Identify which cell holds the provided text, then report its [x, y] central coordinate. 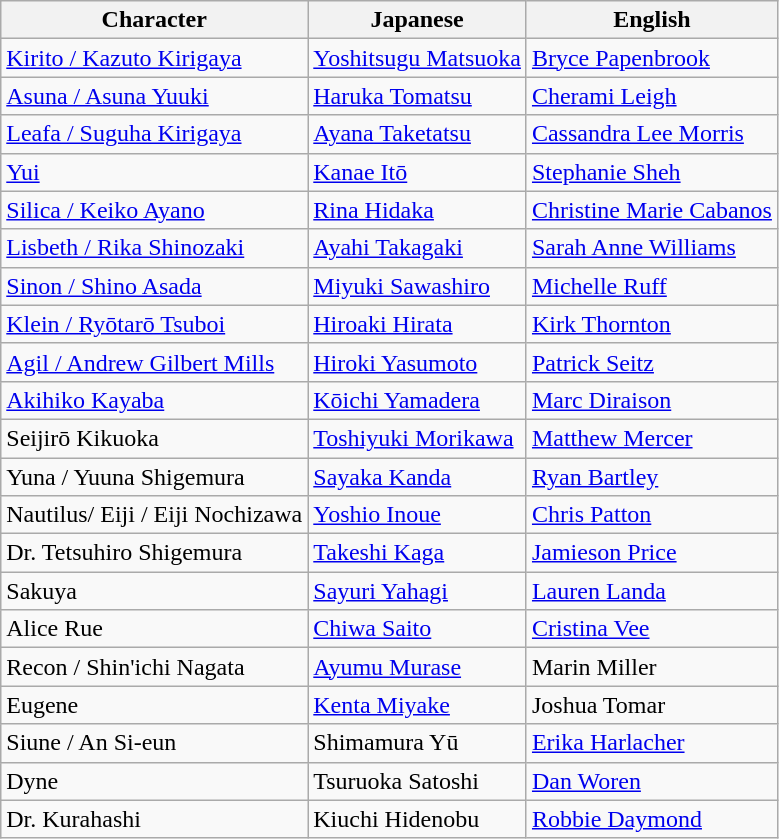
Tsuruoka Satoshi [418, 781]
Nautilus/ Eiji / Eiji Nochizawa [154, 515]
Chiwa Saito [418, 629]
Sinon / Shino Asada [154, 286]
Dr. Tetsuhiro Shigemura [154, 553]
Michelle Ruff [652, 286]
Shimamura Yū [418, 743]
Kanae Itō [418, 172]
Sayuri Yahagi [418, 591]
Cassandra Lee Morris [652, 134]
Yuna / Yuuna Shigemura [154, 477]
Matthew Mercer [652, 438]
Haruka Tomatsu [418, 96]
Asuna / Asuna Yuuki [154, 96]
Cherami Leigh [652, 96]
Klein / Ryōtarō Tsuboi [154, 324]
Siune / An Si-eun [154, 743]
Lauren Landa [652, 591]
Toshiyuki Morikawa [418, 438]
Agil / Andrew Gilbert Mills [154, 362]
Chris Patton [652, 515]
Yoshio Inoue [418, 515]
Patrick Seitz [652, 362]
Robbie Daymond [652, 819]
Ayumu Murase [418, 667]
Sayaka Kanda [418, 477]
Cristina Vee [652, 629]
Yoshitsugu Matsuoka [418, 58]
Takeshi Kaga [418, 553]
English [652, 20]
Christine Marie Cabanos [652, 210]
Yui [154, 172]
Alice Rue [154, 629]
Rina Hidaka [418, 210]
Hiroaki Hirata [418, 324]
Ayahi Takagaki [418, 248]
Seijirō Kikuoka [154, 438]
Ayana Taketatsu [418, 134]
Japanese [418, 20]
Recon / Shin'ichi Nagata [154, 667]
Stephanie Sheh [652, 172]
Ryan Bartley [652, 477]
Hiroki Yasumoto [418, 362]
Dyne [154, 781]
Dr. Kurahashi [154, 819]
Bryce Papenbrook [652, 58]
Character [154, 20]
Kiuchi Hidenobu [418, 819]
Kirk Thornton [652, 324]
Eugene [154, 705]
Leafa / Suguha Kirigaya [154, 134]
Akihiko Kayaba [154, 400]
Marc Diraison [652, 400]
Marin Miller [652, 667]
Erika Harlacher [652, 743]
Joshua Tomar [652, 705]
Kōichi Yamadera [418, 400]
Miyuki Sawashiro [418, 286]
Kirito / Kazuto Kirigaya [154, 58]
Sakuya [154, 591]
Sarah Anne Williams [652, 248]
Silica / Keiko Ayano [154, 210]
Kenta Miyake [418, 705]
Jamieson Price [652, 553]
Dan Woren [652, 781]
Lisbeth / Rika Shinozaki [154, 248]
